Determine the [x, y] coordinate at the center of the cell enclosing the given text.  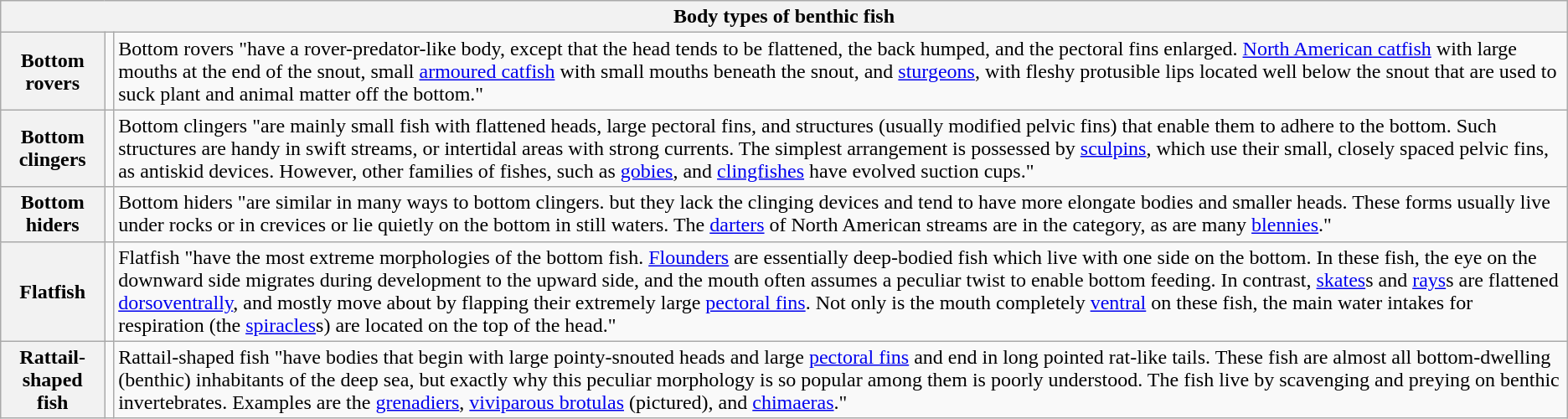
Bottom clingers [53, 148]
Flatfish [53, 292]
Bottom hiders [53, 215]
Rattail-shaped fish [53, 380]
Bottom rovers [53, 71]
Body types of benthic fish [784, 17]
